Locate the cell with the specified text and output its (X, Y) center coordinate. 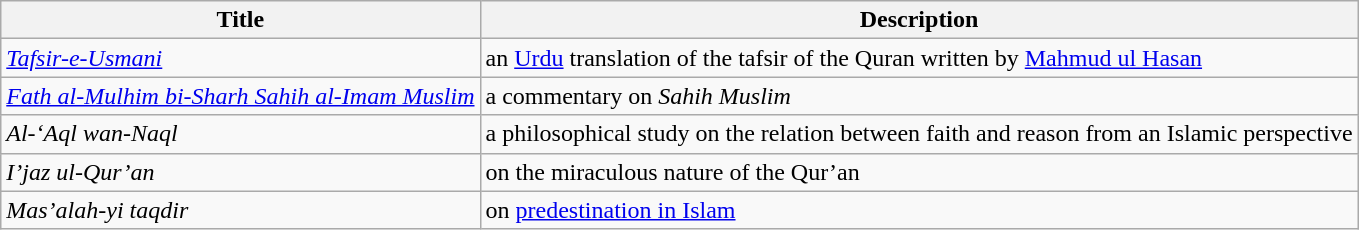
Al-‘Aql wan-Naql (240, 134)
an Urdu translation of the tafsir of the Quran written by Mahmud ul Hasan (919, 58)
on predestination in Islam (919, 210)
Tafsir-e-Usmani (240, 58)
Fath al-Mulhim bi-Sharh Sahih al-Imam Muslim (240, 96)
Title (240, 20)
I’jaz ul-Qur’an (240, 172)
Description (919, 20)
a philosophical study on the relation between faith and reason from an Islamic perspective (919, 134)
Mas’alah-yi taqdir (240, 210)
a commentary on Sahih Muslim (919, 96)
on the miraculous nature of the Qur’an (919, 172)
